Scan for the cell matching the given text and deliver its (x, y) coordinate at center. 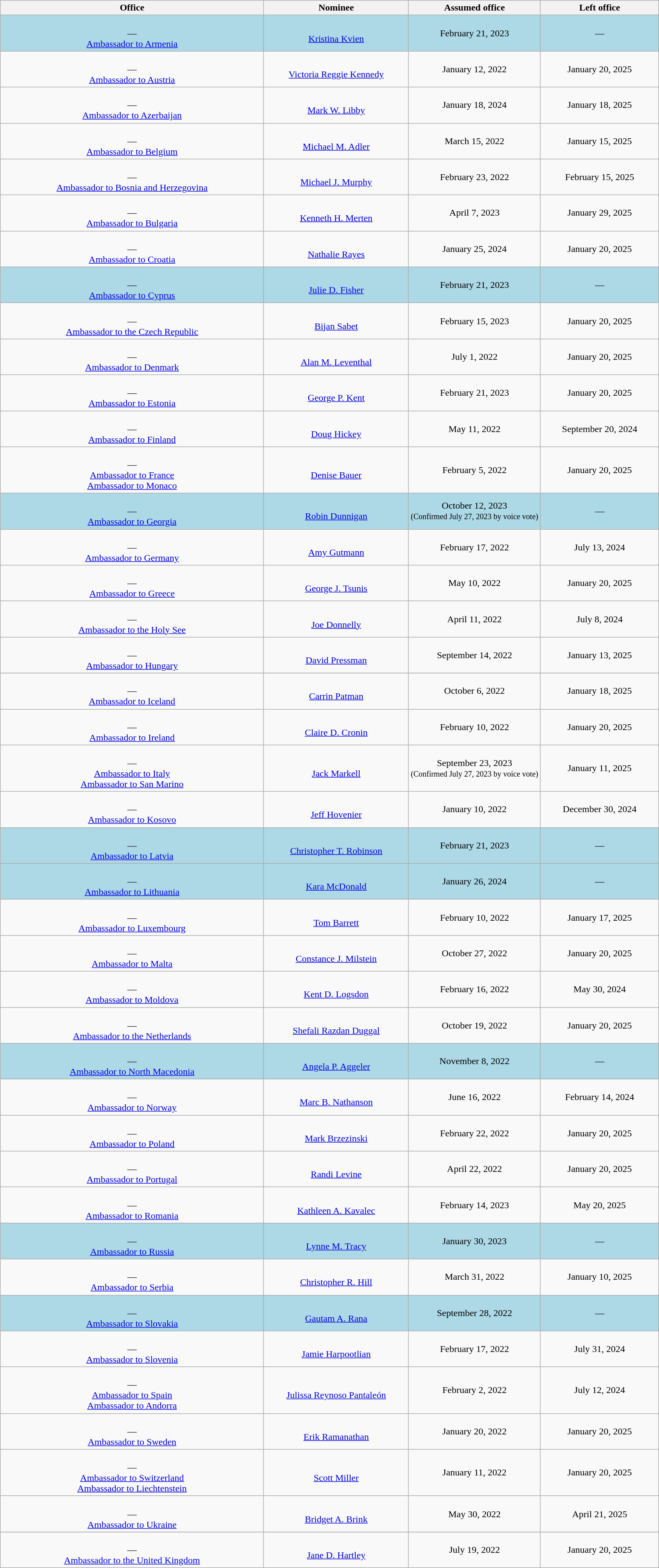
Marc B. Nathanson (336, 1097)
April 7, 2023 (475, 213)
January 20, 2022 (475, 1431)
—Ambassador to Luxembourg (132, 917)
—Ambassador to Ireland (132, 727)
January 29, 2025 (600, 213)
David Pressman (336, 655)
—Ambassador to Azerbaijan (132, 105)
Denise Bauer (336, 470)
Doug Hickey (336, 429)
Angela P. Aggeler (336, 1061)
Robin Dunnigan (336, 511)
—Ambassador to Slovenia (132, 1349)
January 30, 2023 (475, 1241)
Gautam A. Rana (336, 1313)
Amy Gutmann (336, 547)
Julie D. Fisher (336, 285)
Nominee (336, 8)
—Ambassador to Slovakia (132, 1313)
May 20, 2025 (600, 1205)
Jack Markell (336, 768)
July 19, 2022 (475, 1550)
Kent D. Logsdon (336, 989)
—Ambassador to Moldova (132, 989)
July 12, 2024 (600, 1390)
October 27, 2022 (475, 953)
Bridget A. Brink (336, 1514)
Claire D. Cronin (336, 727)
January 13, 2025 (600, 655)
May 30, 2024 (600, 989)
—Ambassador to Kosovo (132, 809)
Kathleen A. Kavalec (336, 1205)
Christopher R. Hill (336, 1277)
May 30, 2022 (475, 1514)
—Ambassador to SpainAmbassador to Andorra (132, 1390)
May 10, 2022 (475, 583)
—Ambassador to the United Kingdom (132, 1550)
—Ambassador to Iceland (132, 691)
—Ambassador to Georgia (132, 511)
Jane D. Hartley (336, 1550)
May 11, 2022 (475, 429)
October 12, 2023(Confirmed July 27, 2023 by voice vote) (475, 511)
—Ambassador to Armenia (132, 33)
—Ambassador to Hungary (132, 655)
February 15, 2023 (475, 321)
July 13, 2024 (600, 547)
—Ambassador to Greece (132, 583)
July 31, 2024 (600, 1349)
Michael M. Adler (336, 141)
April 22, 2022 (475, 1169)
Carrin Patman (336, 691)
—Ambassador to Poland (132, 1133)
—Ambassador to Denmark (132, 357)
—Ambassador to Portugal (132, 1169)
—Ambassador to Malta (132, 953)
Joe Donnelly (336, 619)
September 23, 2023(Confirmed July 27, 2023 by voice vote) (475, 768)
—Ambassador to the Netherlands (132, 1025)
—Ambassador to Austria (132, 69)
Michael J. Murphy (336, 177)
Jeff Hovenier (336, 809)
Shefali Razdan Duggal (336, 1025)
Mark Brzezinski (336, 1133)
January 18, 2024 (475, 105)
—Ambassador to Serbia (132, 1277)
Kristina Kvien (336, 33)
September 20, 2024 (600, 429)
—Ambassador to FranceAmbassador to Monaco (132, 470)
January 11, 2022 (475, 1473)
—Ambassador to Belgium (132, 141)
January 10, 2025 (600, 1277)
—Ambassador to Finland (132, 429)
February 16, 2022 (475, 989)
March 31, 2022 (475, 1277)
—Ambassador to Bulgaria (132, 213)
Julissa Reynoso Pantaleón (336, 1390)
April 11, 2022 (475, 619)
Mark W. Libby (336, 105)
—Ambassador to Norway (132, 1097)
—Ambassador to Sweden (132, 1431)
—Ambassador to SwitzerlandAmbassador to Liechtenstein (132, 1473)
January 15, 2025 (600, 141)
October 6, 2022 (475, 691)
Jamie Harpootlian (336, 1349)
December 30, 2024 (600, 809)
February 15, 2025 (600, 177)
—Ambassador to Bosnia and Herzegovina (132, 177)
Office (132, 8)
September 28, 2022 (475, 1313)
Nathalie Rayes (336, 249)
January 12, 2022 (475, 69)
Assumed office (475, 8)
—Ambassador to Germany (132, 547)
Erik Ramanathan (336, 1431)
Lynne M. Tracy (336, 1241)
George J. Tsunis (336, 583)
Randi Levine (336, 1169)
January 11, 2025 (600, 768)
Kenneth H. Merten (336, 213)
—Ambassador to Latvia (132, 845)
January 17, 2025 (600, 917)
—Ambassador to Estonia (132, 393)
October 19, 2022 (475, 1025)
February 22, 2022 (475, 1133)
George P. Kent (336, 393)
February 23, 2022 (475, 177)
February 2, 2022 (475, 1390)
March 15, 2022 (475, 141)
Christopher T. Robinson (336, 845)
—Ambassador to Russia (132, 1241)
July 1, 2022 (475, 357)
—Ambassador to Ukraine (132, 1514)
February 5, 2022 (475, 470)
Constance J. Milstein (336, 953)
—Ambassador to ItalyAmbassador to San Marino (132, 768)
Scott Miller (336, 1473)
Tom Barrett (336, 917)
—Ambassador to the Holy See (132, 619)
July 8, 2024 (600, 619)
January 26, 2024 (475, 881)
June 16, 2022 (475, 1097)
January 25, 2024 (475, 249)
Bijan Sabet (336, 321)
Left office (600, 8)
February 14, 2024 (600, 1097)
February 14, 2023 (475, 1205)
April 21, 2025 (600, 1514)
Victoria Reggie Kennedy (336, 69)
—Ambassador to Cyprus (132, 285)
—Ambassador to Lithuania (132, 881)
—Ambassador to Croatia (132, 249)
January 10, 2022 (475, 809)
November 8, 2022 (475, 1061)
September 14, 2022 (475, 655)
—Ambassador to the Czech Republic (132, 321)
Alan M. Leventhal (336, 357)
Kara McDonald (336, 881)
—Ambassador to Romania (132, 1205)
—Ambassador to North Macedonia (132, 1061)
